Pinpoint the cell where the given text exists, returning its [X, Y] midpoint coordinate. 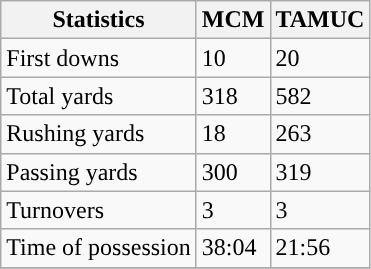
21:56 [320, 248]
300 [233, 172]
TAMUC [320, 20]
MCM [233, 20]
582 [320, 96]
38:04 [233, 248]
Turnovers [99, 210]
18 [233, 134]
10 [233, 58]
Passing yards [99, 172]
First downs [99, 58]
20 [320, 58]
Time of possession [99, 248]
263 [320, 134]
Statistics [99, 20]
319 [320, 172]
Total yards [99, 96]
Rushing yards [99, 134]
318 [233, 96]
